From the cell containing the given text, extract its center point as [x, y] coordinate. 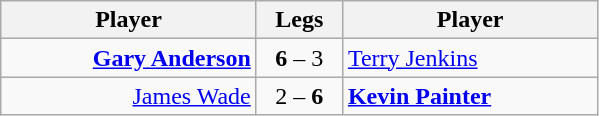
Gary Anderson [129, 58]
Kevin Painter [470, 96]
2 – 6 [299, 96]
6 – 3 [299, 58]
James Wade [129, 96]
Terry Jenkins [470, 58]
Legs [299, 20]
